Identify which cell holds the provided text, then report its (x, y) central coordinate. 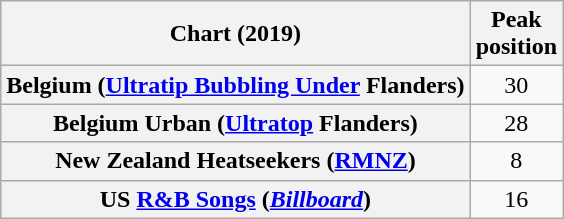
Belgium Urban (Ultratop Flanders) (236, 123)
Peakposition (516, 34)
US R&B Songs (Billboard) (236, 199)
28 (516, 123)
16 (516, 199)
8 (516, 161)
New Zealand Heatseekers (RMNZ) (236, 161)
30 (516, 85)
Chart (2019) (236, 34)
Belgium (Ultratip Bubbling Under Flanders) (236, 85)
